Output the (x, y) coordinate of the center of the cell containing the given text.  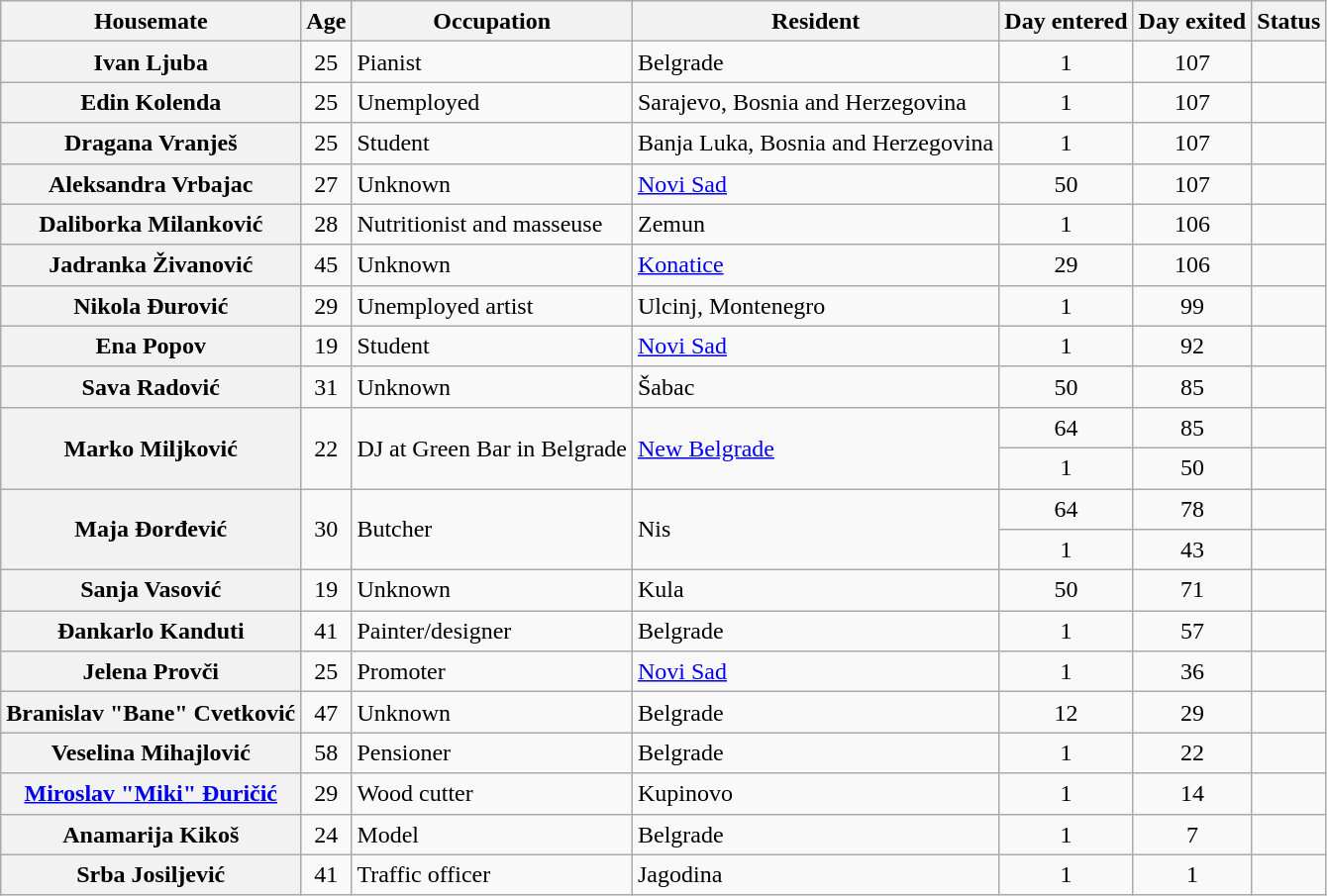
Miroslav "Miki" Đuričić (151, 794)
Housemate (151, 22)
24 (327, 834)
36 (1192, 671)
Ðankarlo Kanduti (151, 632)
92 (1192, 347)
Maja Ðorđević (151, 530)
Unemployed (492, 103)
Branislav "Bane" Cvetković (151, 713)
Pensioner (492, 752)
58 (327, 752)
Ena Popov (151, 347)
14 (1192, 794)
7 (1192, 834)
Kula (815, 590)
Pianist (492, 61)
Unemployed artist (492, 305)
Jagodina (815, 875)
Traffic officer (492, 875)
Šabac (815, 386)
DJ at Green Bar in Belgrade (492, 448)
Banja Luka, Bosnia and Herzegovina (815, 143)
30 (327, 530)
Day exited (1192, 22)
Jadranka Živanović (151, 265)
Sanja Vasović (151, 590)
New Belgrade (815, 448)
45 (327, 265)
Konatice (815, 265)
Aleksandra Vrbajac (151, 184)
Model (492, 834)
Sava Radović (151, 386)
Age (327, 22)
28 (327, 224)
Nis (815, 530)
Promoter (492, 671)
Kupinovo (815, 794)
Zemun (815, 224)
47 (327, 713)
Butcher (492, 530)
Status (1289, 22)
99 (1192, 305)
Painter/designer (492, 632)
Ulcinj, Montenegro (815, 305)
Jelena Provči (151, 671)
27 (327, 184)
Marko Miljković (151, 448)
Dragana Vranješ (151, 143)
Nutritionist and masseuse (492, 224)
78 (1192, 509)
Wood cutter (492, 794)
Sarajevo, Bosnia and Herzegovina (815, 103)
Edin Kolenda (151, 103)
Nikola Ðurović (151, 305)
12 (1066, 713)
Anamarija Kikoš (151, 834)
71 (1192, 590)
Veselina Mihajlović (151, 752)
Ivan Ljuba (151, 61)
Daliborka Milanković (151, 224)
Srba Josiljević (151, 875)
Day entered (1066, 22)
43 (1192, 550)
31 (327, 386)
Occupation (492, 22)
Resident (815, 22)
57 (1192, 632)
